Return [X, Y] of the center of cell containing provided text 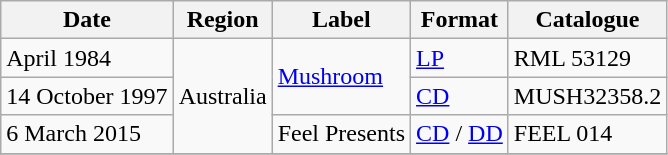
Mushroom [341, 77]
CD [460, 96]
Feel Presents [341, 134]
Australia [222, 96]
Label [341, 20]
FEEL 014 [587, 134]
April 1984 [87, 58]
6 March 2015 [87, 134]
Region [222, 20]
RML 53129 [587, 58]
CD / DD [460, 134]
14 October 1997 [87, 96]
Format [460, 20]
MUSH32358.2 [587, 96]
Date [87, 20]
LP [460, 58]
Catalogue [587, 20]
